Search for the cell housing the specified text and yield its (X, Y) center coordinate. 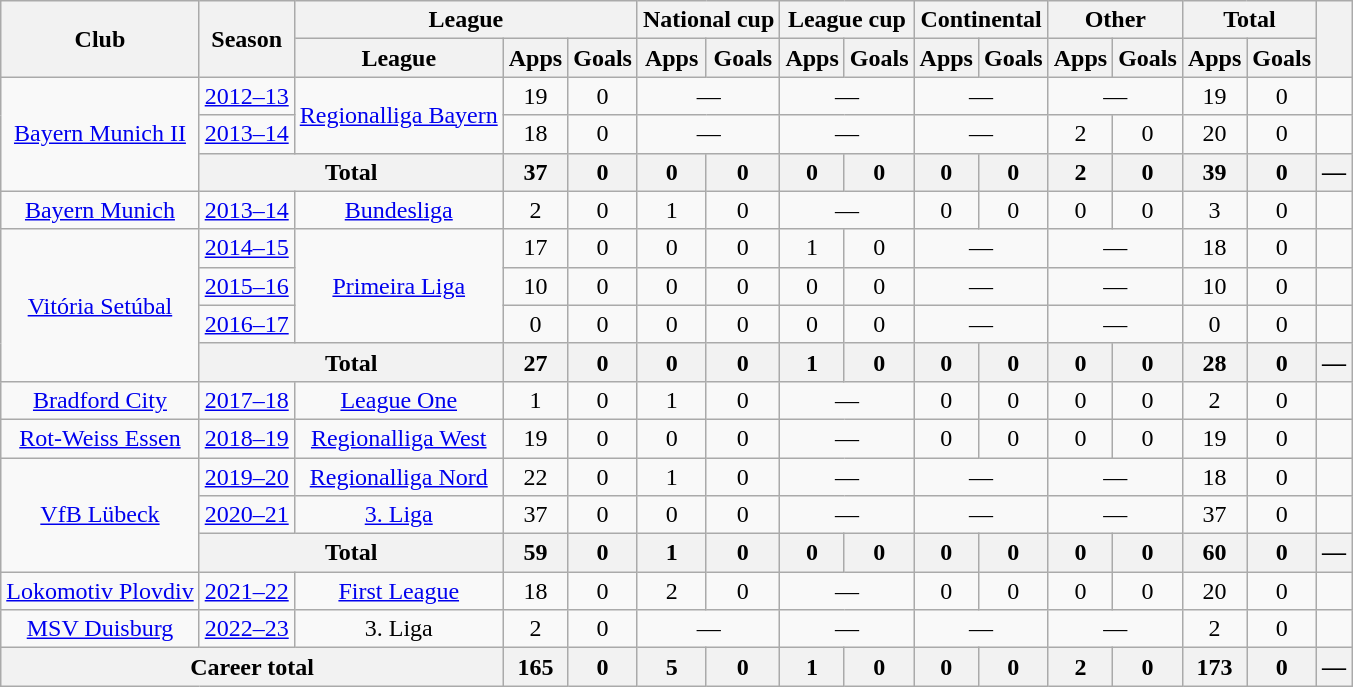
2021–22 (246, 591)
2020–21 (246, 515)
Season (246, 39)
17 (535, 248)
Regionalliga Nord (398, 477)
2015–16 (246, 286)
Primeira Liga (398, 286)
5 (671, 667)
League cup (847, 20)
Career total (252, 667)
173 (1214, 667)
Bradford City (100, 400)
Rot-Weiss Essen (100, 438)
60 (1214, 553)
165 (535, 667)
59 (535, 553)
Vitória Setúbal (100, 305)
Lokomotiv Plovdiv (100, 591)
28 (1214, 362)
Other (1115, 20)
2018–19 (246, 438)
3 (1214, 210)
2016–17 (246, 324)
2017–18 (246, 400)
27 (535, 362)
Regionalliga West (398, 438)
Club (100, 39)
Bundesliga (398, 210)
MSV Duisburg (100, 629)
2019–20 (246, 477)
Regionalliga Bayern (398, 115)
22 (535, 477)
League One (398, 400)
National cup (708, 20)
Bayern Munich II (100, 134)
First League (398, 591)
VfB Lübeck (100, 515)
39 (1214, 172)
Bayern Munich (100, 210)
Continental (981, 20)
2022–23 (246, 629)
2014–15 (246, 248)
2012–13 (246, 96)
